For the text-containing cell, return its midpoint in (x, y) coordinate format. 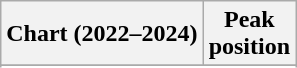
Chart (2022–2024) (102, 34)
Peakposition (249, 34)
